Determine the (x, y) coordinate at the center of the cell enclosing the given text.  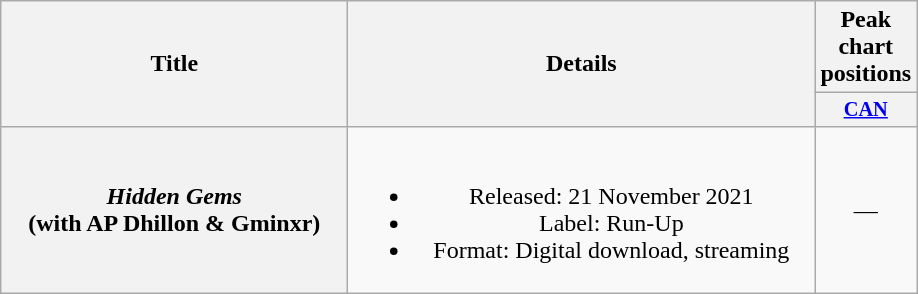
— (866, 210)
Hidden Gems(with AP Dhillon & Gminxr) (174, 210)
Released: 21 November 2021Label: Run-UpFormat: Digital download, streaming (582, 210)
Peak chart positions (866, 47)
CAN (866, 110)
Details (582, 64)
Title (174, 64)
